Pinpoint the cell where the given text exists, returning its (x, y) midpoint coordinate. 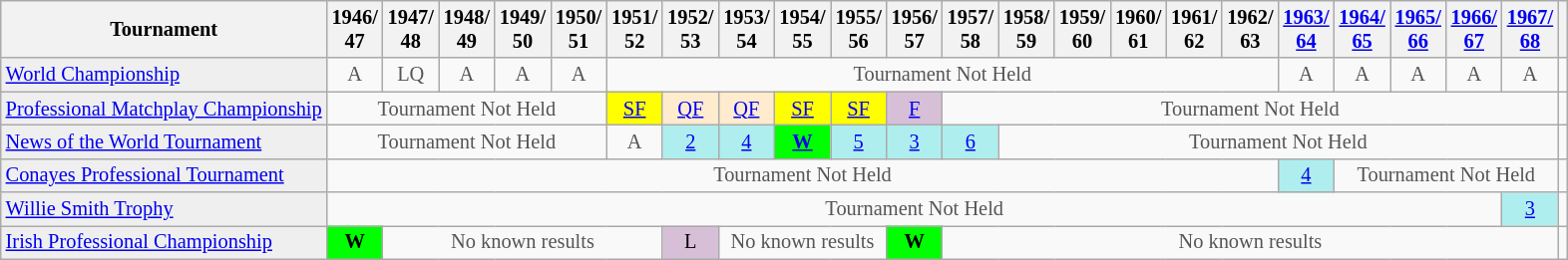
1959/60 (1082, 29)
Tournament (164, 29)
1954/55 (802, 29)
1947/48 (411, 29)
L (690, 242)
1955/56 (859, 29)
2 (690, 141)
1957/58 (971, 29)
LQ (411, 75)
F (915, 109)
1965/66 (1418, 29)
1967/68 (1530, 29)
1962/63 (1250, 29)
1963/64 (1306, 29)
News of the World Tournament (164, 141)
1949/50 (523, 29)
World Championship (164, 75)
1953/54 (746, 29)
1946/47 (355, 29)
1948/49 (467, 29)
1956/57 (915, 29)
1966/67 (1474, 29)
1952/53 (690, 29)
1950/51 (579, 29)
Irish Professional Championship (164, 242)
1960/61 (1138, 29)
Professional Matchplay Championship (164, 109)
1951/52 (634, 29)
6 (971, 141)
1958/59 (1026, 29)
Conayes Professional Tournament (164, 175)
1961/62 (1194, 29)
5 (859, 141)
1964/65 (1363, 29)
Willie Smith Trophy (164, 209)
